Return (X, Y) of the center of cell containing provided text 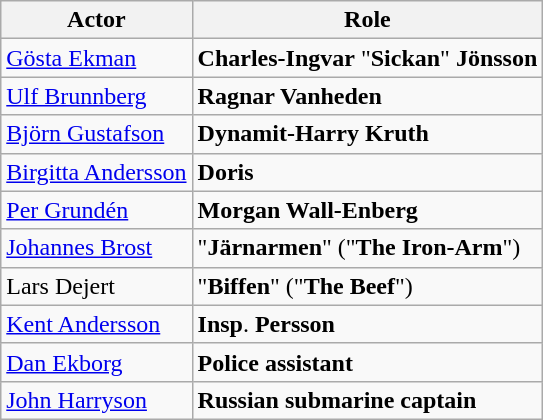
Morgan Wall-Enberg (368, 210)
Russian submarine captain (368, 400)
Björn Gustafson (96, 134)
Actor (96, 20)
Per Grundén (96, 210)
John Harryson (96, 400)
Charles-Ingvar "Sickan" Jönsson (368, 58)
Insp. Persson (368, 324)
Dynamit-Harry Kruth (368, 134)
Gösta Ekman (96, 58)
Role (368, 20)
Birgitta Andersson (96, 172)
Dan Ekborg (96, 362)
Ulf Brunnberg (96, 96)
"Järnarmen" ("The Iron-Arm") (368, 248)
Police assistant (368, 362)
Lars Dejert (96, 286)
Ragnar Vanheden (368, 96)
"Biffen" ("The Beef") (368, 286)
Doris (368, 172)
Johannes Brost (96, 248)
Kent Andersson (96, 324)
